Locate the cell with the specified text and output its [x, y] center coordinate. 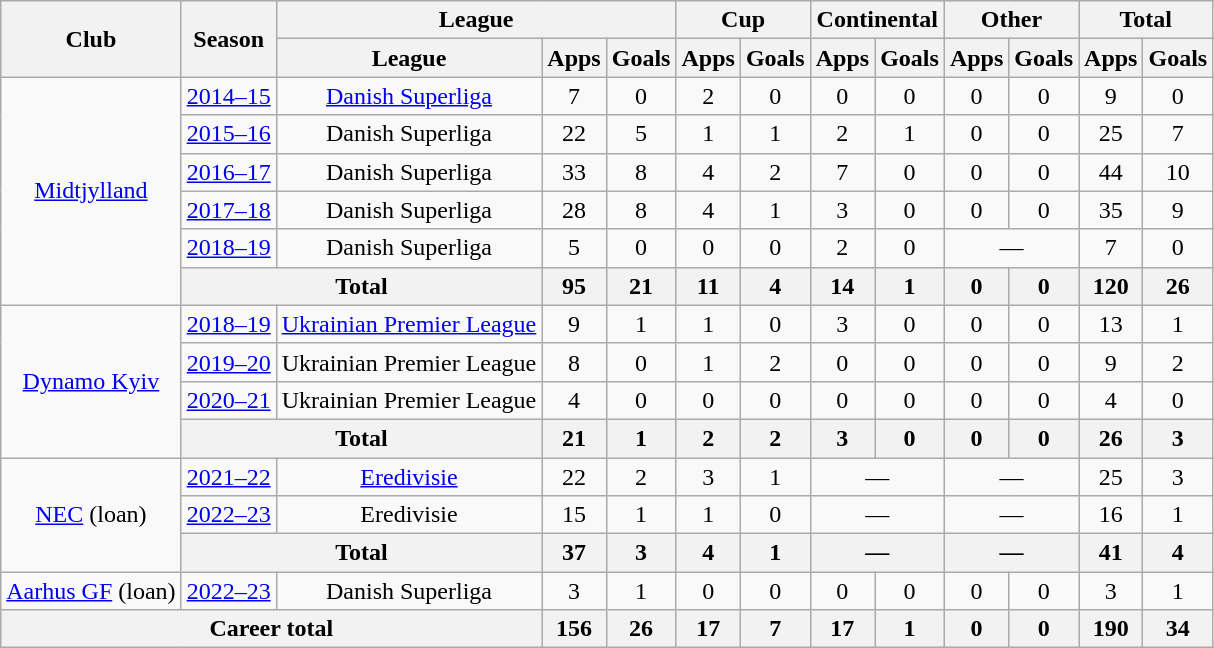
10 [1178, 172]
Career total [272, 629]
2014–15 [228, 96]
95 [574, 286]
16 [1111, 515]
33 [574, 172]
2019–20 [228, 362]
14 [842, 286]
41 [1111, 553]
2015–16 [228, 134]
Dynamo Kyiv [91, 381]
2016–17 [228, 172]
Aarhus GF (loan) [91, 591]
156 [574, 629]
44 [1111, 172]
2017–18 [228, 210]
15 [574, 515]
120 [1111, 286]
190 [1111, 629]
13 [1111, 324]
35 [1111, 210]
Continental [877, 20]
2020–21 [228, 400]
34 [1178, 629]
11 [708, 286]
2021–22 [228, 477]
37 [574, 553]
Other [1011, 20]
Cup [743, 20]
Midtjylland [91, 191]
NEC (loan) [91, 515]
28 [574, 210]
Club [91, 39]
Season [228, 39]
